Detect which cell encompasses the target text, then output its (x, y) center coordinate. 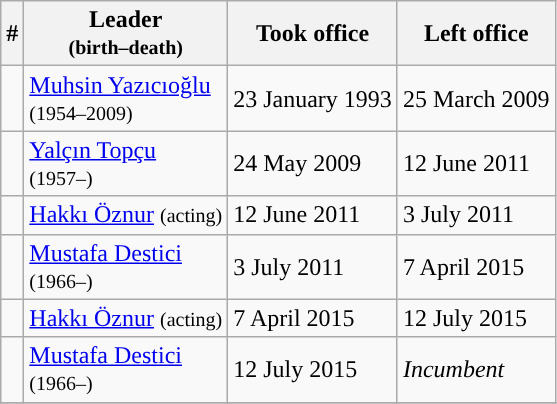
Incumbent (476, 370)
Leader(birth–death) (126, 34)
24 May 2009 (313, 164)
23 January 1993 (313, 98)
# (12, 34)
Took office (313, 34)
Muhsin Yazıcıoğlu(1954–2009) (126, 98)
Yalçın Topçu(1957–) (126, 164)
Left office (476, 34)
25 March 2009 (476, 98)
